Return the (X, Y) coordinate for the center point of the cell that contains the specified text.  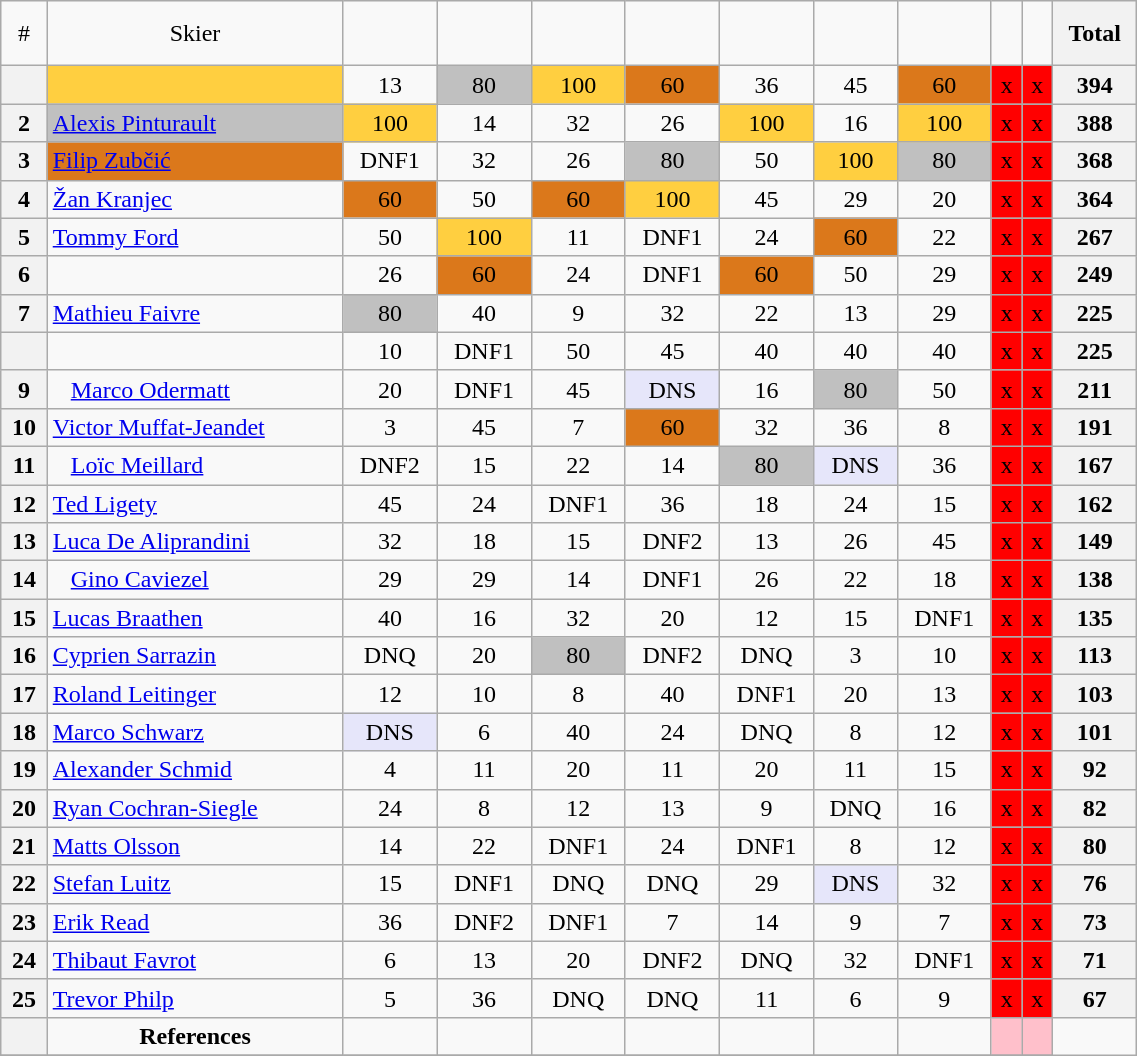
Žan Kranjec (195, 199)
135 (1094, 618)
394 (1094, 85)
Gino Caviezel (195, 580)
Filip Zubčić (195, 161)
73 (1094, 922)
82 (1094, 808)
388 (1094, 123)
# (24, 34)
267 (1094, 237)
Tommy Ford (195, 237)
Skier (195, 34)
364 (1094, 199)
2 (24, 123)
71 (1094, 960)
23 (24, 922)
Ted Ligety (195, 503)
Thibaut Favrot (195, 960)
25 (24, 998)
Mathieu Faivre (195, 313)
19 (24, 770)
Alexis Pinturault (195, 123)
Total (1094, 34)
162 (1094, 503)
138 (1094, 580)
Roland Leitinger (195, 694)
Trevor Philp (195, 998)
References (195, 1036)
Alexander Schmid (195, 770)
92 (1094, 770)
149 (1094, 542)
101 (1094, 732)
Erik Read (195, 922)
113 (1094, 656)
Stefan Luitz (195, 884)
Marco Schwarz (195, 732)
21 (24, 846)
17 (24, 694)
Victor Muffat-Jeandet (195, 427)
Marco Odermatt (195, 389)
211 (1094, 389)
191 (1094, 427)
Luca De Aliprandini (195, 542)
167 (1094, 465)
67 (1094, 998)
249 (1094, 275)
76 (1094, 884)
Lucas Braathen (195, 618)
Cyprien Sarrazin (195, 656)
368 (1094, 161)
Matts Olsson (195, 846)
Ryan Cochran-Siegle (195, 808)
103 (1094, 694)
Loïc Meillard (195, 465)
